Extract the (x, y) coordinate from the center of the cell holding the provided text.  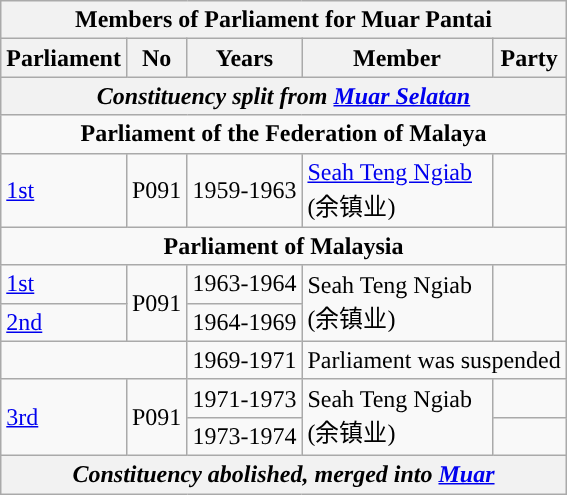
Party (529, 58)
Years (244, 58)
1964-1969 (244, 322)
Parliament was suspended (434, 360)
1959-1963 (244, 190)
Parliament (64, 58)
Parliament of Malaysia (284, 246)
Member (397, 58)
1963-1964 (244, 284)
Parliament of the Federation of Malaya (284, 134)
1969-1971 (244, 360)
Constituency abolished, merged into Muar (284, 474)
Constituency split from Muar Selatan (284, 96)
3rd (64, 417)
Members of Parliament for Muar Pantai (284, 20)
No (156, 58)
1973-1974 (244, 436)
2nd (64, 322)
1971-1973 (244, 398)
